Capture the cell that displays the provided text and extract its (X, Y) central coordinate. 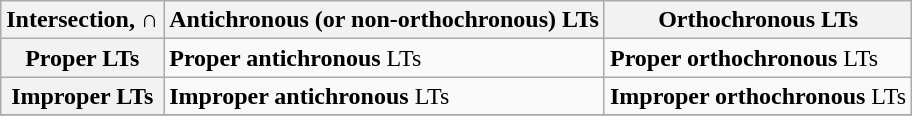
Proper LTs (82, 58)
Improper orthochronous LTs (758, 96)
Intersection, ∩ (82, 20)
Antichronous (or non-orthochronous) LTs (384, 20)
Proper antichronous LTs (384, 58)
Proper orthochronous LTs (758, 58)
Orthochronous LTs (758, 20)
Improper antichronous LTs (384, 96)
Improper LTs (82, 96)
